Identify which cell holds the provided text, then report its (x, y) central coordinate. 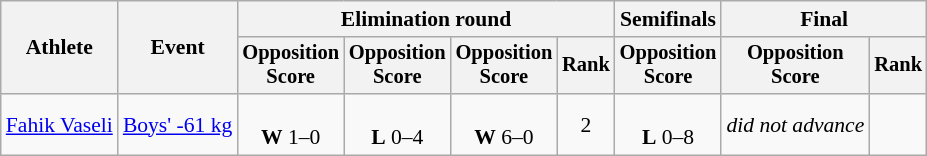
Semifinals (668, 19)
L 0–4 (398, 124)
Boys' -61 kg (178, 124)
Athlete (60, 48)
Elimination round (426, 19)
Final (824, 19)
Event (178, 48)
Fahik Vaseli (60, 124)
2 (586, 124)
W 1–0 (290, 124)
did not advance (795, 124)
L 0–8 (668, 124)
W 6–0 (504, 124)
